Identify which cell holds the provided text, then report its [X, Y] central coordinate. 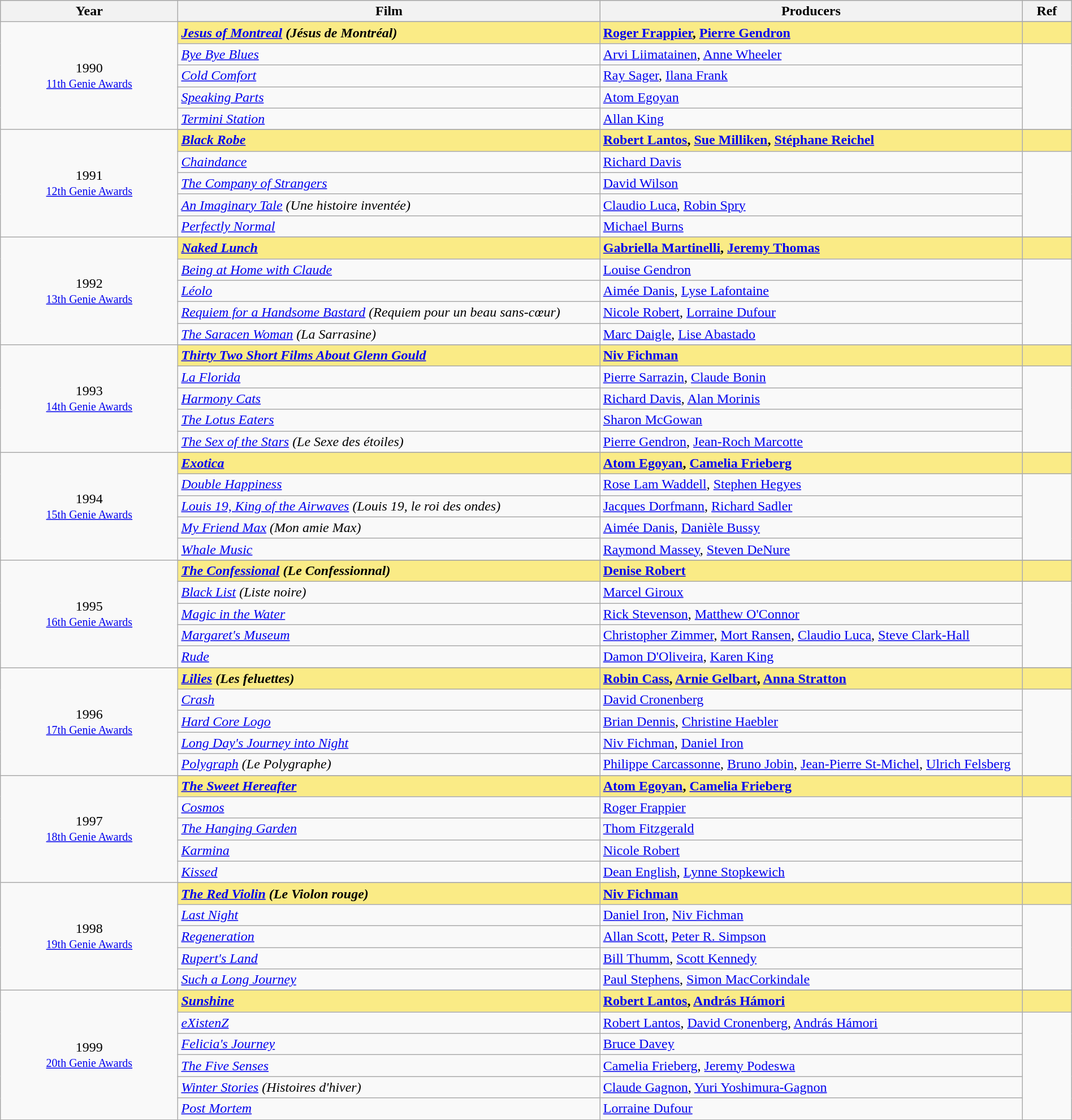
Daniel Iron, Niv Fichman [811, 915]
Whale Music [389, 549]
The Hanging Garden [389, 829]
Winter Stories (Histoires d'hiver) [389, 1087]
Aimée Danis, Danièle Bussy [811, 527]
Atom Egoyan [811, 97]
La Florida [389, 377]
1994 15th Genie Awards [89, 506]
Cosmos [389, 807]
Nicole Robert, Lorraine Dufour [811, 313]
Karmina [389, 850]
Rose Lam Waddell, Stephen Hegyes [811, 485]
Last Night [389, 915]
Louise Gendron [811, 270]
The Five Senses [389, 1066]
Sunshine [389, 1001]
Kissed [389, 872]
Philippe Carcassonne, Bruno Jobin, Jean-Pierre St-Michel, Ulrich Felsberg [811, 764]
Gabriella Martinelli, Jeremy Thomas [811, 248]
Damon D'Oliveira, Karen King [811, 657]
eXistenZ [389, 1023]
Raymond Massey, Steven DeNure [811, 549]
Rude [389, 657]
Robin Cass, Arnie Gelbart, Anna Stratton [811, 678]
Chaindance [389, 162]
Bill Thumm, Scott Kennedy [811, 958]
Felicia's Journey [389, 1044]
Such a Long Journey [389, 980]
Termini Station [389, 119]
1993 14th Genie Awards [89, 399]
Aimée Danis, Lyse Lafontaine [811, 291]
Black Robe [389, 140]
Lorraine Dufour [811, 1109]
Arvi Liimatainen, Anne Wheeler [811, 54]
1995 16th Genie Awards [89, 613]
Sharon McGowan [811, 420]
Regeneration [389, 936]
Nicole Robert [811, 850]
Paul Stephens, Simon MacCorkindale [811, 980]
Léolo [389, 291]
Film [389, 11]
Richard Davis, Alan Morinis [811, 399]
Louis 19, King of the Airwaves (Louis 19, le roi des ondes) [389, 506]
Brian Dennis, Christine Haebler [811, 721]
David Wilson [811, 183]
Ref [1047, 11]
Pierre Gendron, Jean-Roch Marcotte [811, 442]
Thom Fitzgerald [811, 829]
Long Day's Journey into Night [389, 743]
The Company of Strangers [389, 183]
Magic in the Water [389, 613]
Post Mortem [389, 1109]
Speaking Parts [389, 97]
Denise Robert [811, 570]
The Saracen Woman (La Sarrasine) [389, 334]
1997 18th Genie Awards [89, 829]
Pierre Sarrazin, Claude Bonin [811, 377]
An Imaginary Tale (Une histoire inventée) [389, 205]
Roger Frappier [811, 807]
Robert Lantos, Sue Milliken, Stéphane Reichel [811, 140]
Perfectly Normal [389, 226]
Jacques Dorfmann, Richard Sadler [811, 506]
Rupert's Land [389, 958]
Bruce Davey [811, 1044]
1990 11th Genie Awards [89, 76]
Year [89, 11]
Thirty Two Short Films About Glenn Gould [389, 356]
Double Happiness [389, 485]
Claudio Luca, Robin Spry [811, 205]
Claude Gagnon, Yuri Yoshimura-Gagnon [811, 1087]
1996 17th Genie Awards [89, 721]
Richard Davis [811, 162]
David Cronenberg [811, 700]
Robert Lantos, András Hámori [811, 1001]
Marcel Giroux [811, 592]
Marc Daigle, Lise Abastado [811, 334]
Bye Bye Blues [389, 54]
Exotica [389, 463]
Ray Sager, Ilana Frank [811, 76]
Polygraph (Le Polygraphe) [389, 764]
Margaret's Museum [389, 635]
The Confessional (Le Confessionnal) [389, 570]
Cold Comfort [389, 76]
Rick Stevenson, Matthew O'Connor [811, 613]
Allan Scott, Peter R. Simpson [811, 936]
Christopher Zimmer, Mort Ransen, Claudio Luca, Steve Clark-Hall [811, 635]
Michael Burns [811, 226]
Producers [811, 11]
Lilies (Les feluettes) [389, 678]
Jesus of Montreal (Jésus de Montréal) [389, 33]
Hard Core Logo [389, 721]
1991 12th Genie Awards [89, 183]
Being at Home with Claude [389, 270]
1998 19th Genie Awards [89, 936]
The Sex of the Stars (Le Sexe des étoiles) [389, 442]
Requiem for a Handsome Bastard (Requiem pour un beau sans-cœur) [389, 313]
Black List (Liste noire) [389, 592]
The Sweet Hereafter [389, 786]
Naked Lunch [389, 248]
The Lotus Eaters [389, 420]
1992 13th Genie Awards [89, 291]
Dean English, Lynne Stopkewich [811, 872]
1999 20th Genie Awards [89, 1055]
My Friend Max (Mon amie Max) [389, 527]
Niv Fichman, Daniel Iron [811, 743]
Crash [389, 700]
Harmony Cats [389, 399]
Allan King [811, 119]
Camelia Frieberg, Jeremy Podeswa [811, 1066]
Roger Frappier, Pierre Gendron [811, 33]
Robert Lantos, David Cronenberg, András Hámori [811, 1023]
The Red Violin (Le Violon rouge) [389, 893]
